Scan for the cell matching the given text and deliver its (x, y) coordinate at center. 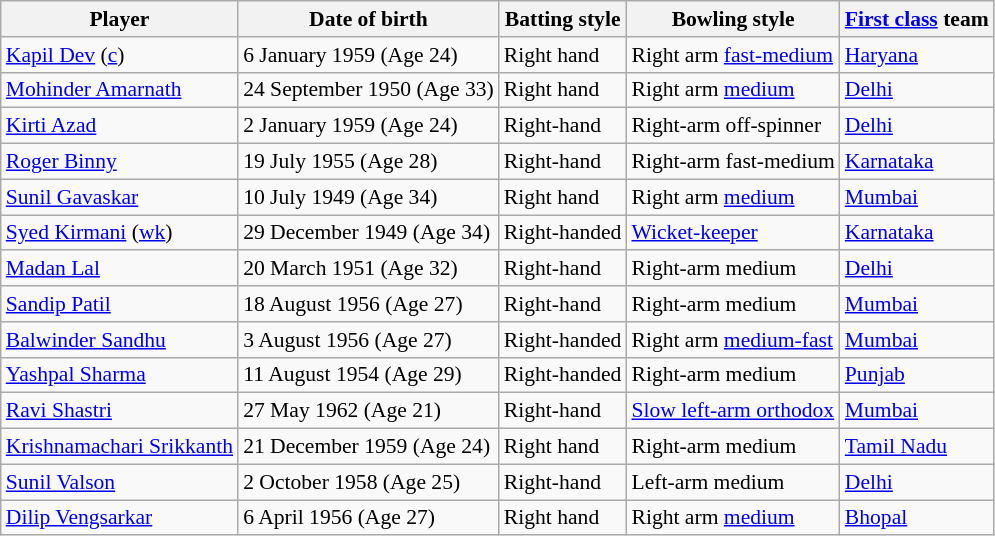
Roger Binny (120, 162)
Balwinder Sandhu (120, 340)
Punjab (917, 375)
Right arm fast-medium (732, 55)
18 August 1956 (Age 27) (368, 304)
3 August 1956 (Age 27) (368, 340)
Right-arm off-spinner (732, 126)
Yashpal Sharma (120, 375)
Syed Kirmani (wk) (120, 233)
19 July 1955 (Age 28) (368, 162)
Krishnamachari Srikkanth (120, 447)
Right arm medium-fast (732, 340)
Right-arm fast-medium (732, 162)
11 August 1954 (Age 29) (368, 375)
2 January 1959 (Age 24) (368, 126)
Sandip Patil (120, 304)
Kirti Azad (120, 126)
Left-arm medium (732, 482)
Kapil Dev (c) (120, 55)
Wicket-keeper (732, 233)
6 January 1959 (Age 24) (368, 55)
Batting style (563, 19)
Madan Lal (120, 269)
6 April 1956 (Age 27) (368, 518)
Sunil Gavaskar (120, 197)
Sunil Valson (120, 482)
Date of birth (368, 19)
Bowling style (732, 19)
Slow left-arm orthodox (732, 411)
27 May 1962 (Age 21) (368, 411)
Tamil Nadu (917, 447)
Ravi Shastri (120, 411)
20 March 1951 (Age 32) (368, 269)
24 September 1950 (Age 33) (368, 90)
2 October 1958 (Age 25) (368, 482)
Bhopal (917, 518)
Player (120, 19)
Dilip Vengsarkar (120, 518)
First class team (917, 19)
10 July 1949 (Age 34) (368, 197)
29 December 1949 (Age 34) (368, 233)
Mohinder Amarnath (120, 90)
Haryana (917, 55)
21 December 1959 (Age 24) (368, 447)
